For the text-containing cell, return its midpoint in (x, y) coordinate format. 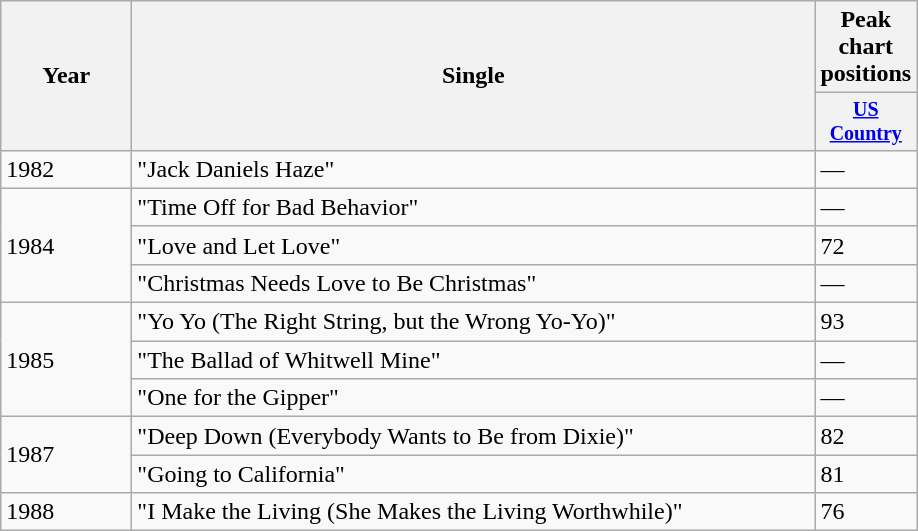
93 (866, 322)
"Deep Down (Everybody Wants to Be from Dixie)" (474, 436)
"The Ballad of Whitwell Mine" (474, 360)
"Time Off for Bad Behavior" (474, 207)
"Going to California" (474, 474)
"One for the Gipper" (474, 398)
Year (66, 76)
"Christmas Needs Love to Be Christmas" (474, 283)
82 (866, 436)
1985 (66, 360)
"Jack Daniels Haze" (474, 169)
Single (474, 76)
"I Make the Living (She Makes the Living Worthwhile)" (474, 512)
81 (866, 474)
76 (866, 512)
"Yo Yo (The Right String, but the Wrong Yo-Yo)" (474, 322)
1984 (66, 245)
1988 (66, 512)
1982 (66, 169)
72 (866, 245)
Peak chartpositions (866, 47)
1987 (66, 455)
"Love and Let Love" (474, 245)
US Country (866, 122)
